Output the [x, y] coordinate of the center of the cell containing the given text.  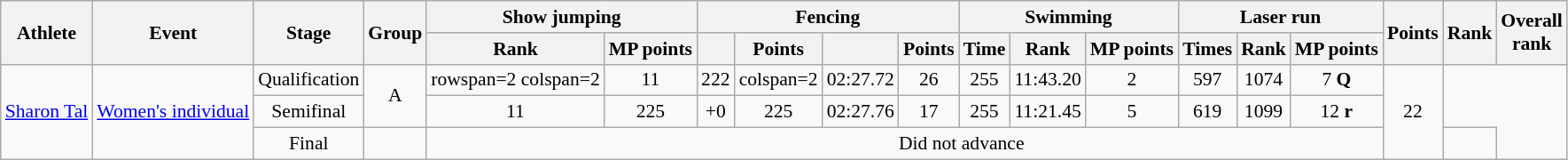
Laser run [1280, 17]
22 [1413, 112]
17 [929, 112]
11:43.20 [1048, 80]
Swimming [1069, 17]
26 [929, 80]
12 r [1337, 112]
2 [1132, 80]
1074 [1264, 80]
02:27.72 [861, 80]
Times [1207, 49]
222 [716, 80]
Stage [308, 32]
Athlete [47, 32]
5 [1132, 112]
Women's individual [173, 112]
+0 [716, 112]
11:21.45 [1048, 112]
Qualification [308, 80]
Final [308, 144]
1099 [1264, 112]
Did not advance [961, 144]
597 [1207, 80]
7 Q [1337, 80]
A [395, 96]
colspan=2 [778, 80]
rowspan=2 colspan=2 [516, 80]
Show jumping [562, 17]
Group [395, 32]
Semifinal [308, 112]
Time [985, 49]
Overallrank [1532, 32]
Sharon Tal [47, 112]
Fencing [828, 17]
02:27.76 [861, 112]
Event [173, 32]
619 [1207, 112]
